Search for the cell housing the specified text and yield its (X, Y) center coordinate. 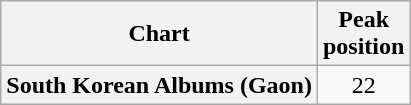
Peak position (363, 34)
Chart (160, 34)
22 (363, 85)
South Korean Albums (Gaon) (160, 85)
